Scan for the cell matching the given text and deliver its [x, y] coordinate at center. 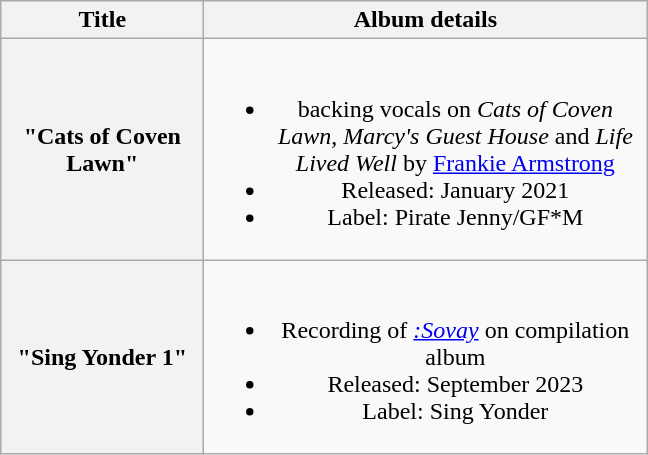
Album details [426, 20]
backing vocals on Cats of Coven Lawn, Marcy's Guest House and Life Lived Well by Frankie ArmstrongReleased: January 2021Label: Pirate Jenny/GF*M [426, 150]
Title [102, 20]
Recording of :Sovay on compilation albumReleased: September 2023Label: Sing Yonder [426, 357]
"Sing Yonder 1" [102, 357]
"Cats of Coven Lawn" [102, 150]
